For the text-containing cell, return its midpoint in (X, Y) coordinate format. 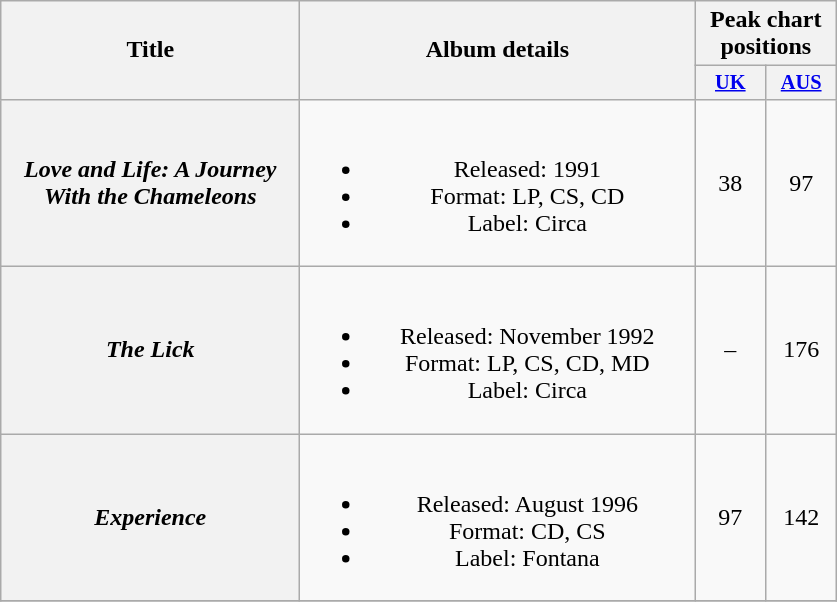
Title (150, 50)
142 (802, 518)
Released: November 1992Format: LP, CS, CD, MDLabel: Circa (498, 350)
AUS (802, 83)
The Lick (150, 350)
UK (730, 83)
Released: 1991Format: LP, CS, CDLabel: Circa (498, 182)
Released: August 1996Format: CD, CSLabel: Fontana (498, 518)
– (730, 350)
38 (730, 182)
176 (802, 350)
Peak chartpositions (766, 34)
Experience (150, 518)
Album details (498, 50)
Love and Life: A Journey With the Chameleons (150, 182)
